Provide the (x, y) coordinate of the cell's center where the given text is located.  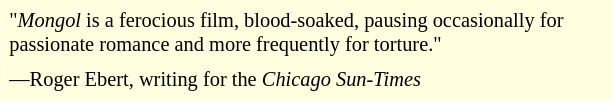
"Mongol is a ferocious film, blood-soaked, pausing occasionally for passionate romance and more frequently for torture." (306, 34)
—Roger Ebert, writing for the Chicago Sun-Times (306, 80)
